Return the (x, y) coordinate for the center point of the cell that contains the specified text.  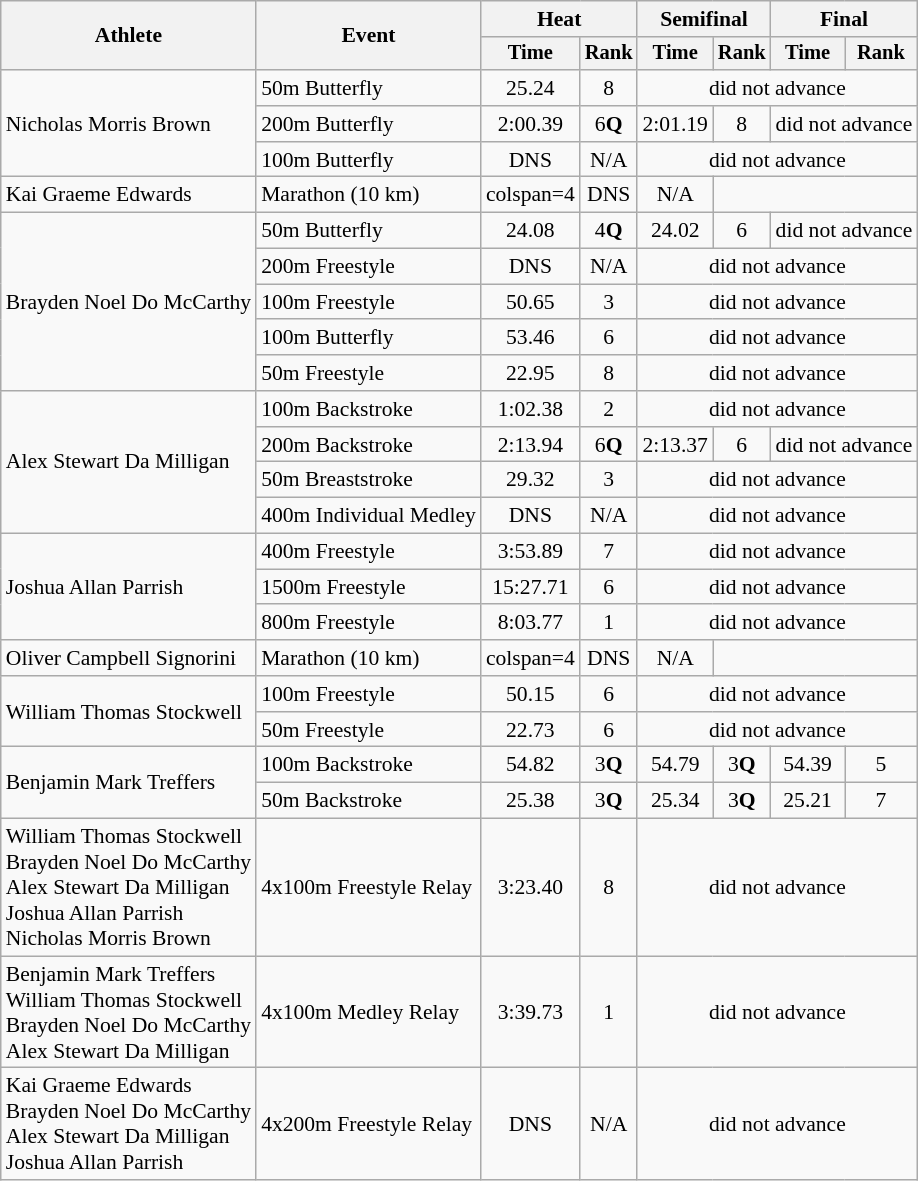
Kai Graeme EdwardsBrayden Noel Do McCarthyAlex Stewart Da MilliganJoshua Allan Parrish (128, 1124)
Event (368, 36)
Heat (560, 19)
William Thomas Stockwell (128, 712)
1:02.38 (530, 409)
22.95 (530, 373)
400m Individual Medley (368, 516)
24.08 (530, 231)
Benjamin Mark TreffersWilliam Thomas StockwellBrayden Noel Do McCarthyAlex Stewart Da Milligan (128, 1012)
50.65 (530, 302)
54.82 (530, 765)
2 (609, 409)
2:01.19 (674, 124)
8:03.77 (530, 623)
200m Backstroke (368, 445)
Final (844, 19)
Kai Graeme Edwards (128, 195)
5 (882, 765)
4x200m Freestyle Relay (368, 1124)
3:53.89 (530, 552)
50m Breaststroke (368, 480)
Brayden Noel Do McCarthy (128, 302)
Athlete (128, 36)
200m Freestyle (368, 267)
1500m Freestyle (368, 587)
Nicholas Morris Brown (128, 124)
15:27.71 (530, 587)
2:00.39 (530, 124)
29.32 (530, 480)
Oliver Campbell Signorini (128, 658)
Joshua Allan Parrish (128, 588)
Alex Stewart Da Milligan (128, 462)
4Q (609, 231)
2:13.94 (530, 445)
54.79 (674, 765)
3:23.40 (530, 888)
3:39.73 (530, 1012)
22.73 (530, 730)
24.02 (674, 231)
50.15 (530, 694)
54.39 (808, 765)
2:13.37 (674, 445)
800m Freestyle (368, 623)
4x100m Freestyle Relay (368, 888)
25.34 (674, 801)
53.46 (530, 338)
25.38 (530, 801)
400m Freestyle (368, 552)
Benjamin Mark Treffers (128, 782)
25.21 (808, 801)
4x100m Medley Relay (368, 1012)
50m Backstroke (368, 801)
Semifinal (704, 19)
25.24 (530, 88)
200m Butterfly (368, 124)
William Thomas StockwellBrayden Noel Do McCarthyAlex Stewart Da MilliganJoshua Allan ParrishNicholas Morris Brown (128, 888)
